Extract the [X, Y] coordinate from the center of the cell holding the provided text.  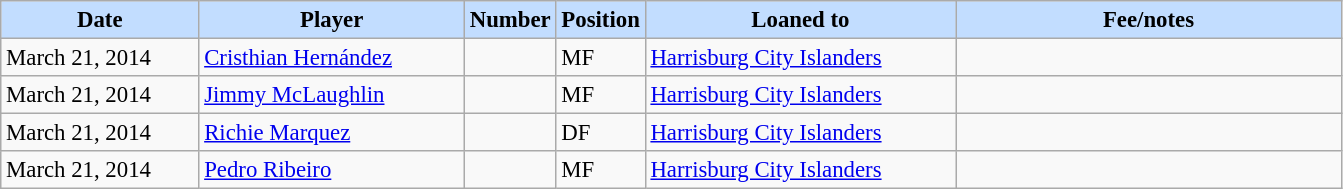
Position [600, 20]
Player [332, 20]
Loaned to [800, 20]
Cristhian Hernández [332, 58]
DF [600, 133]
Jimmy McLaughlin [332, 95]
Number [510, 20]
Date [100, 20]
Pedro Ribeiro [332, 170]
Fee/notes [1149, 20]
Richie Marquez [332, 133]
